For the text-containing cell, return its midpoint in (X, Y) coordinate format. 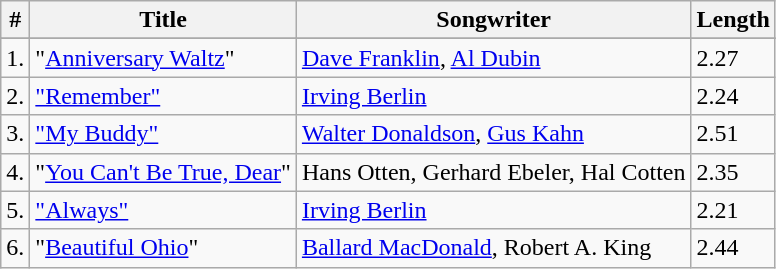
2.21 (733, 210)
Length (733, 20)
2.24 (733, 96)
2.51 (733, 134)
"Anniversary Waltz" (164, 58)
4. (16, 172)
2.27 (733, 58)
2.35 (733, 172)
"Beautiful Ohio" (164, 248)
"Remember" (164, 96)
Ballard MacDonald, Robert A. King (494, 248)
Walter Donaldson, Gus Kahn (494, 134)
# (16, 20)
5. (16, 210)
6. (16, 248)
2. (16, 96)
"Always" (164, 210)
Dave Franklin, Al Dubin (494, 58)
Songwriter (494, 20)
Title (164, 20)
"My Buddy" (164, 134)
3. (16, 134)
Hans Otten, Gerhard Ebeler, Hal Cotten (494, 172)
2.44 (733, 248)
"You Can't Be True, Dear" (164, 172)
1. (16, 58)
